Pinpoint the cell where the given text exists, returning its [X, Y] midpoint coordinate. 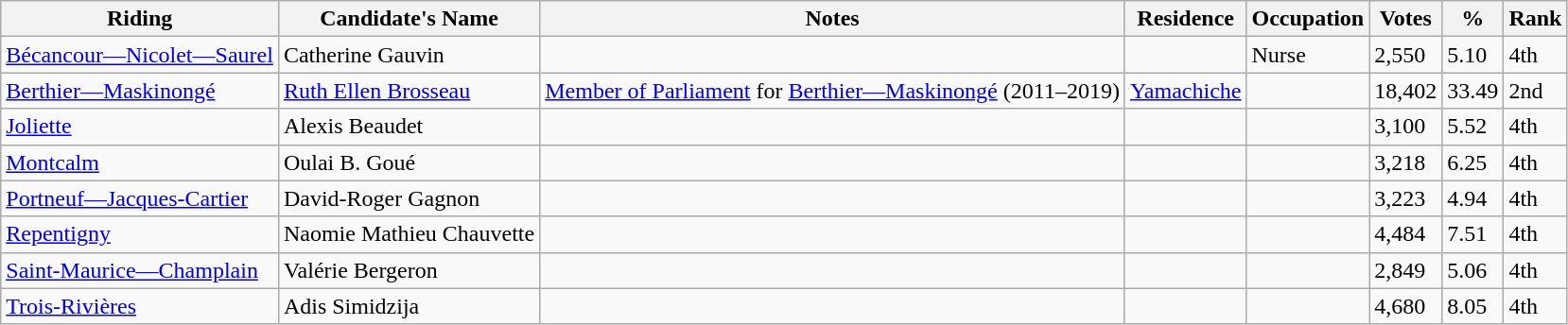
Joliette [140, 127]
4,680 [1405, 306]
Repentigny [140, 234]
Valérie Bergeron [409, 270]
Bécancour—Nicolet—Saurel [140, 55]
3,223 [1405, 198]
2,550 [1405, 55]
Montcalm [140, 162]
2nd [1536, 91]
Saint-Maurice—Champlain [140, 270]
Naomie Mathieu Chauvette [409, 234]
Ruth Ellen Brosseau [409, 91]
Notes [832, 19]
3,218 [1405, 162]
5.06 [1473, 270]
7.51 [1473, 234]
Berthier—Maskinongé [140, 91]
Portneuf—Jacques-Cartier [140, 198]
Catherine Gauvin [409, 55]
Oulai B. Goué [409, 162]
6.25 [1473, 162]
Member of Parliament for Berthier—Maskinongé (2011–2019) [832, 91]
% [1473, 19]
18,402 [1405, 91]
Yamachiche [1186, 91]
5.10 [1473, 55]
2,849 [1405, 270]
Riding [140, 19]
Votes [1405, 19]
Residence [1186, 19]
4,484 [1405, 234]
Rank [1536, 19]
David-Roger Gagnon [409, 198]
Candidate's Name [409, 19]
33.49 [1473, 91]
Trois-Rivières [140, 306]
Alexis Beaudet [409, 127]
Nurse [1308, 55]
5.52 [1473, 127]
Occupation [1308, 19]
4.94 [1473, 198]
8.05 [1473, 306]
Adis Simidzija [409, 306]
3,100 [1405, 127]
